Capture the cell that displays the provided text and extract its (X, Y) central coordinate. 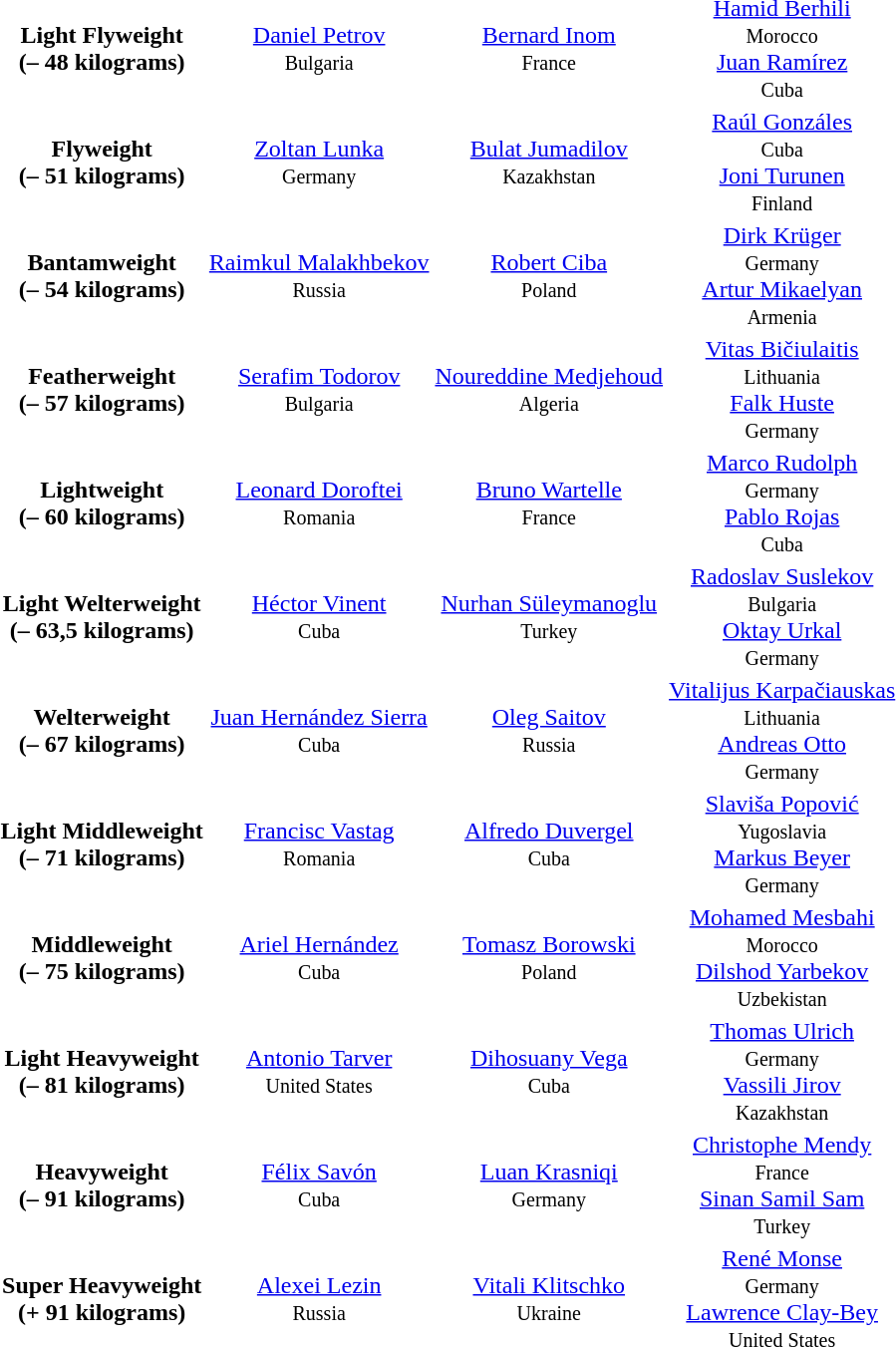
Antonio TarverUnited States (319, 1071)
Raimkul MalakhbekovRussia (319, 275)
Bruno WartelleFrance (549, 503)
Félix SavónCuba (319, 1184)
Francisc VastagRomania (319, 843)
Bulat JumadilovKazakhstan (549, 162)
Serafim TodorovBulgaria (319, 389)
Juan Hernández SierraCuba (319, 730)
Leonard DorofteiRomania (319, 503)
Luan KrasniqiGermany (549, 1184)
Alfredo DuvergelCuba (549, 843)
Tomasz BorowskiPoland (549, 957)
Nurhan SüleymanogluTurkey (549, 616)
Ariel HernándezCuba (319, 957)
Zoltan LunkaGermany (319, 162)
Noureddine MedjehoudAlgeria (549, 389)
Robert CibaPoland (549, 275)
Dihosuany VegaCuba (549, 1071)
Héctor VinentCuba (319, 616)
Oleg SaitovRussia (549, 730)
